For the text-containing cell, return its midpoint in [X, Y] coordinate format. 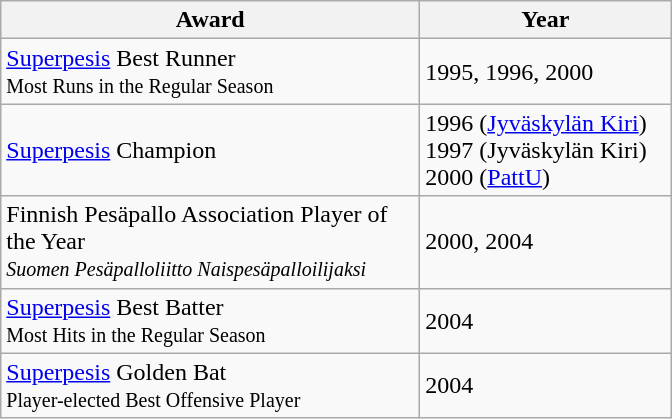
1995, 1996, 2000 [546, 72]
2000, 2004 [546, 242]
Superpesis Best RunnerMost Runs in the Regular Season [210, 72]
1996 (Jyväskylän Kiri)1997 (Jyväskylän Kiri)2000 (PattU) [546, 150]
Award [210, 20]
Year [546, 20]
Superpesis Champion [210, 150]
Superpesis Best BatterMost Hits in the Regular Season [210, 320]
Superpesis Golden BatPlayer-elected Best Offensive Player [210, 386]
Finnish Pesäpallo Association Player of the YearSuomen Pesäpalloliitto Naispesäpalloilijaksi [210, 242]
